Locate the cell with the specified text and output its [x, y] center coordinate. 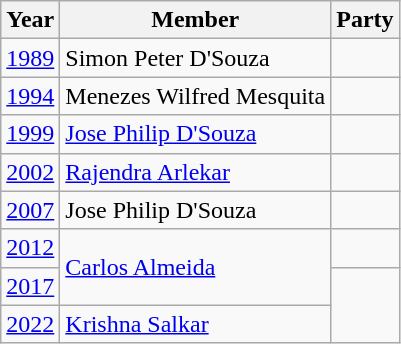
Member [196, 20]
2002 [30, 172]
1989 [30, 58]
2017 [30, 286]
Year [30, 20]
Carlos Almeida [196, 267]
Krishna Salkar [196, 324]
Party [365, 20]
2012 [30, 248]
Rajendra Arlekar [196, 172]
2007 [30, 210]
1994 [30, 96]
Simon Peter D'Souza [196, 58]
Menezes Wilfred Mesquita [196, 96]
2022 [30, 324]
1999 [30, 134]
